Detect which cell encompasses the target text, then output its (X, Y) center coordinate. 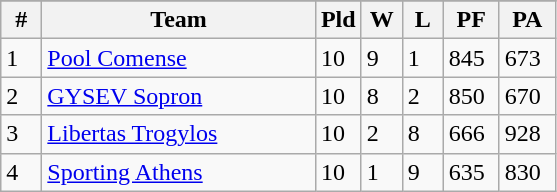
666 (471, 134)
845 (471, 58)
Team (179, 20)
830 (527, 172)
Libertas Trogylos (179, 134)
Pool Comense (179, 58)
Sporting Athens (179, 172)
# (22, 20)
W (382, 20)
928 (527, 134)
Pld (338, 20)
GYSEV Sopron (179, 96)
3 (22, 134)
PA (527, 20)
670 (527, 96)
635 (471, 172)
L (422, 20)
PF (471, 20)
850 (471, 96)
4 (22, 172)
673 (527, 58)
